Return the (X, Y) coordinate for the center point of the cell that contains the specified text.  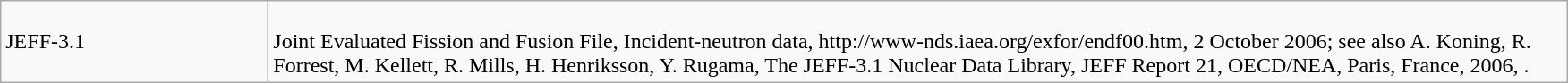
JEFF-3.1 (134, 42)
